Output the (X, Y) coordinate of the center of the cell containing the given text.  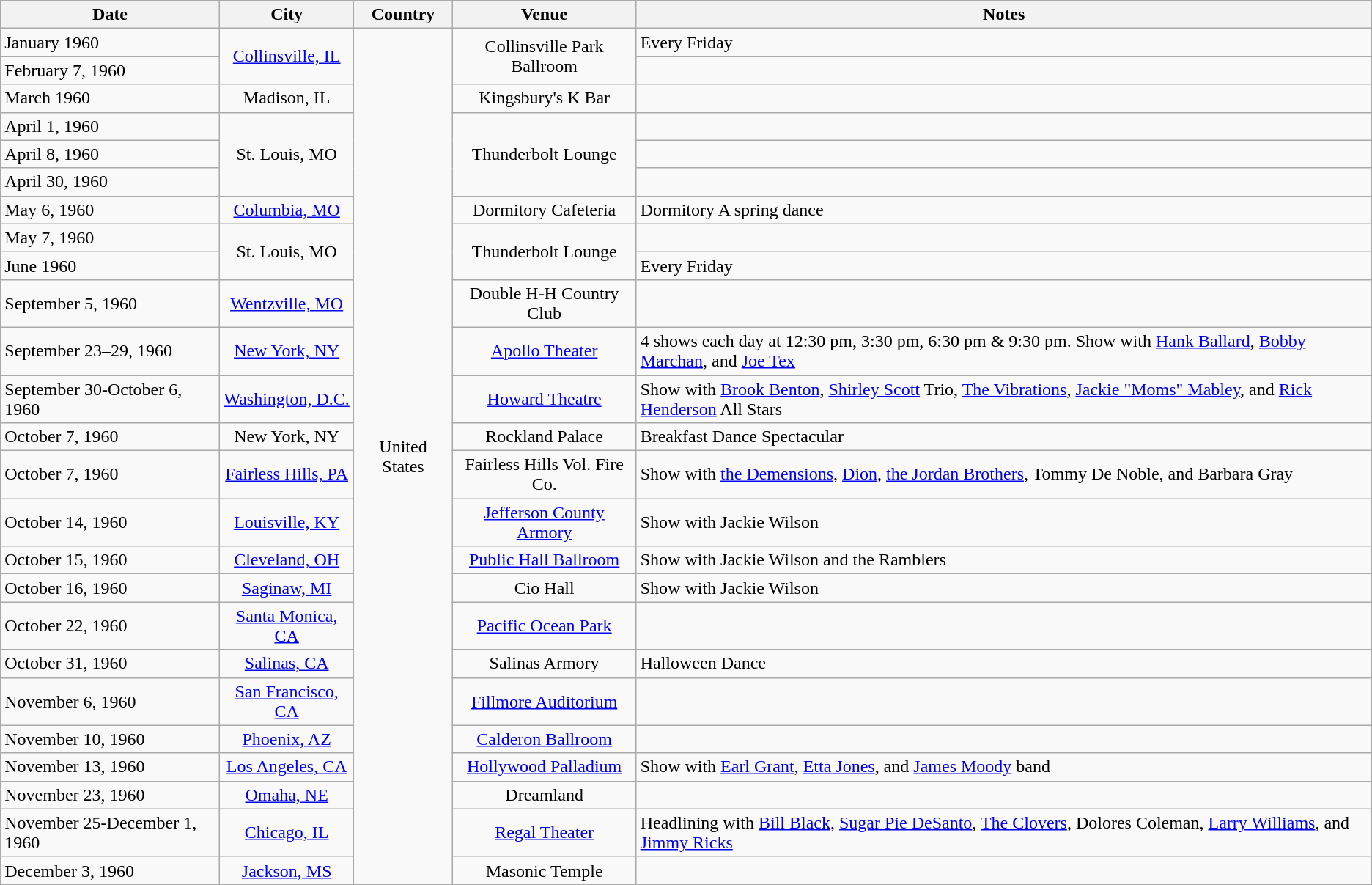
Chicago, IL (287, 833)
April 1, 1960 (110, 126)
Jefferson County Armory (544, 522)
September 30-October 6, 1960 (110, 399)
Date (110, 15)
Double H-H Country Club (544, 304)
October 15, 1960 (110, 560)
Wentzville, MO (287, 304)
Notes (1004, 15)
Los Angeles, CA (287, 767)
United States (403, 457)
Howard Theatre (544, 399)
October 16, 1960 (110, 588)
Collinsville, IL (287, 56)
Columbia, MO (287, 210)
Jackson, MS (287, 870)
November 13, 1960 (110, 767)
Omaha, NE (287, 795)
May 6, 1960 (110, 210)
Fairless Hills, PA (287, 475)
Madison, IL (287, 98)
January 1960 (110, 43)
Santa Monica, CA (287, 626)
Masonic Temple (544, 870)
Salinas Armory (544, 664)
Louisville, KY (287, 522)
4 shows each day at 12:30 pm, 3:30 pm, 6:30 pm & 9:30 pm. Show with Hank Ballard, Bobby Marchan, and Joe Tex (1004, 350)
Venue (544, 15)
November 25-December 1, 1960 (110, 833)
April 30, 1960 (110, 182)
Regal Theater (544, 833)
May 7, 1960 (110, 238)
October 31, 1960 (110, 664)
Show with Brook Benton, Shirley Scott Trio, The Vibrations, Jackie "Moms" Mabley, and Rick Henderson All Stars (1004, 399)
December 3, 1960 (110, 870)
Breakfast Dance Spectacular (1004, 437)
City (287, 15)
Dormitory A spring dance (1004, 210)
November 10, 1960 (110, 739)
Collinsville Park Ballroom (544, 56)
Apollo Theater (544, 350)
Saginaw, MI (287, 588)
Fairless Hills Vol. Fire Co. (544, 475)
October 14, 1960 (110, 522)
Country (403, 15)
Rockland Palace (544, 437)
Halloween Dance (1004, 664)
November 23, 1960 (110, 795)
Pacific Ocean Park (544, 626)
Phoenix, AZ (287, 739)
Fillmore Auditorium (544, 701)
Headlining with Bill Black, Sugar Pie DeSanto, The Clovers, Dolores Coleman, Larry Williams, and Jimmy Ricks (1004, 833)
Kingsbury's K Bar (544, 98)
Show with the Demensions, Dion, the Jordan Brothers, Tommy De Noble, and Barbara Gray (1004, 475)
June 1960 (110, 265)
San Francisco, CA (287, 701)
November 6, 1960 (110, 701)
Show with Jackie Wilson and the Ramblers (1004, 560)
February 7, 1960 (110, 70)
Calderon Ballroom (544, 739)
September 23–29, 1960 (110, 350)
March 1960 (110, 98)
Cleveland, OH (287, 560)
September 5, 1960 (110, 304)
Salinas, CA (287, 664)
Show with Earl Grant, Etta Jones, and James Moody band (1004, 767)
Washington, D.C. (287, 399)
Dreamland (544, 795)
October 22, 1960 (110, 626)
Public Hall Ballroom (544, 560)
April 8, 1960 (110, 154)
Cio Hall (544, 588)
Hollywood Palladium (544, 767)
Dormitory Cafeteria (544, 210)
